From the cell containing the given text, extract its center point as (X, Y) coordinate. 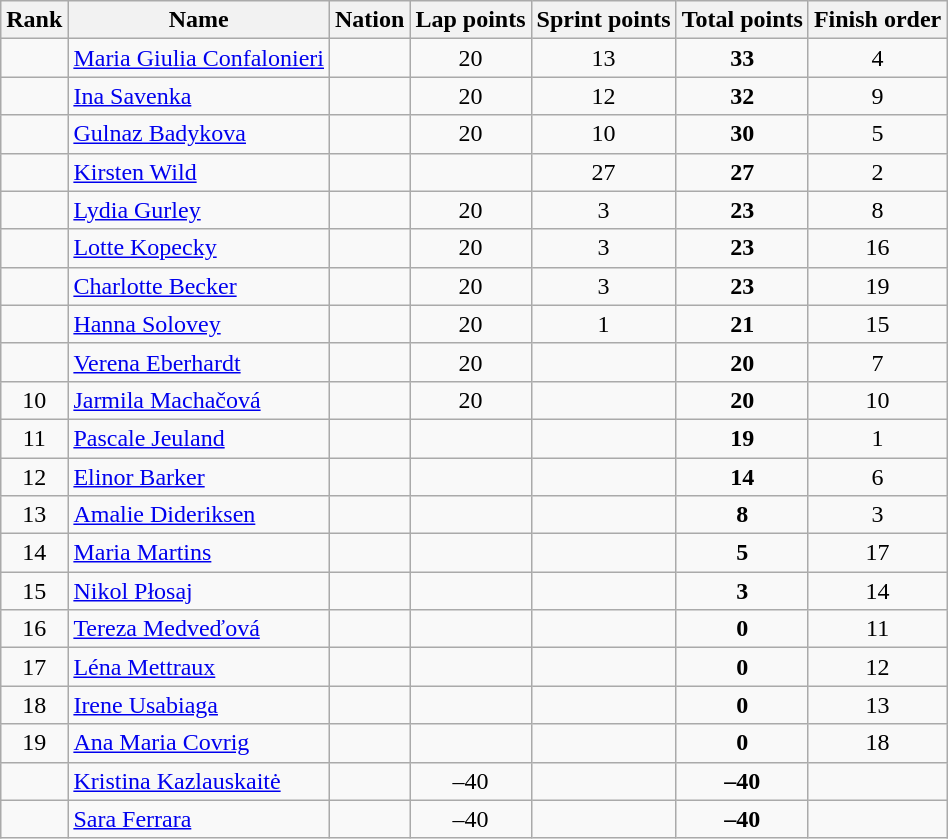
Tereza Medveďová (199, 629)
Name (199, 20)
7 (877, 362)
6 (877, 477)
Hanna Solovey (199, 324)
21 (742, 324)
2 (877, 172)
Rank (34, 20)
Irene Usabiaga (199, 705)
Ana Maria Covrig (199, 743)
32 (742, 96)
Sara Ferrara (199, 819)
30 (742, 134)
Total points (742, 20)
Finish order (877, 20)
4 (877, 58)
Charlotte Becker (199, 286)
Lotte Kopecky (199, 248)
Sprint points (604, 20)
Jarmila Machačová (199, 400)
Pascale Jeuland (199, 438)
Maria Giulia Confalonieri (199, 58)
Lap points (470, 20)
Elinor Barker (199, 477)
Verena Eberhardt (199, 362)
Ina Savenka (199, 96)
Maria Martins (199, 553)
Lydia Gurley (199, 210)
33 (742, 58)
9 (877, 96)
Kristina Kazlauskaitė (199, 781)
Léna Mettraux (199, 667)
Amalie Dideriksen (199, 515)
Kirsten Wild (199, 172)
Gulnaz Badykova (199, 134)
Nikol Płosaj (199, 591)
Nation (370, 20)
